Pinpoint the cell where the given text exists, returning its (x, y) midpoint coordinate. 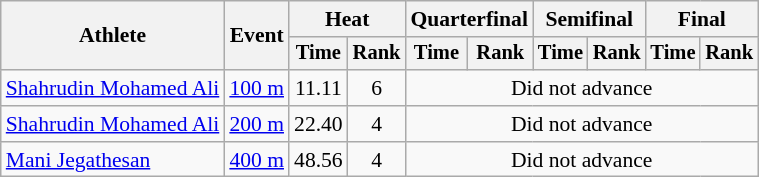
6 (377, 88)
Quarterfinal (469, 19)
Heat (347, 19)
100 m (256, 88)
Event (256, 36)
Final (701, 19)
Semifinal (589, 19)
4 (377, 124)
22.40 (318, 124)
200 m (256, 124)
11.11 (318, 88)
Athlete (113, 36)
